Determine the [x, y] coordinate at the center of the cell enclosing the given text.  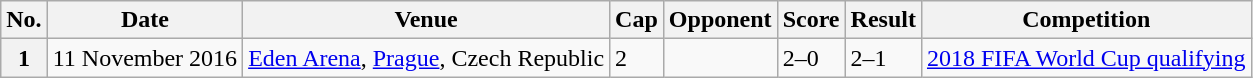
2–0 [811, 58]
Eden Arena, Prague, Czech Republic [426, 58]
2–1 [883, 58]
1 [24, 58]
Competition [1086, 20]
Result [883, 20]
Date [144, 20]
Score [811, 20]
2 [637, 58]
Venue [426, 20]
11 November 2016 [144, 58]
Opponent [720, 20]
Cap [637, 20]
2018 FIFA World Cup qualifying [1086, 58]
No. [24, 20]
